Detect which cell encompasses the target text, then output its [X, Y] center coordinate. 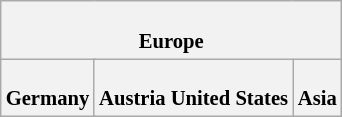
Europe [172, 29]
Germany [48, 87]
Austria United States [194, 87]
Asia [318, 87]
